Identify which cell holds the provided text, then report its (x, y) central coordinate. 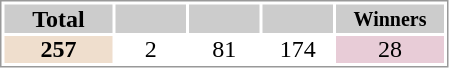
Total (58, 18)
28 (390, 50)
174 (297, 50)
257 (58, 50)
Winners (390, 18)
81 (224, 50)
2 (151, 50)
